Identify which cell holds the provided text, then report its (X, Y) central coordinate. 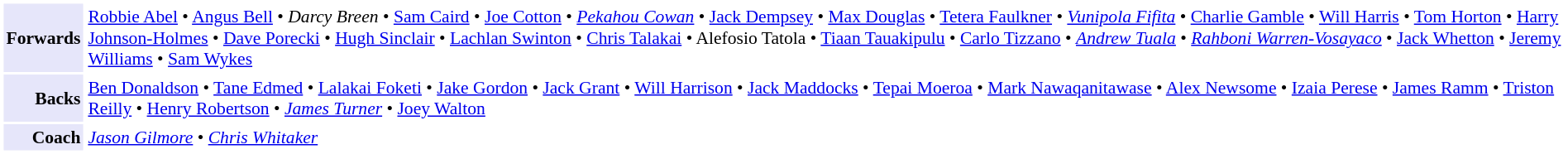
Coach (43, 137)
Forwards (43, 37)
Backs (43, 98)
Jason Gilmore • Chris Whitaker (825, 137)
